Search for the cell housing the specified text and yield its (x, y) center coordinate. 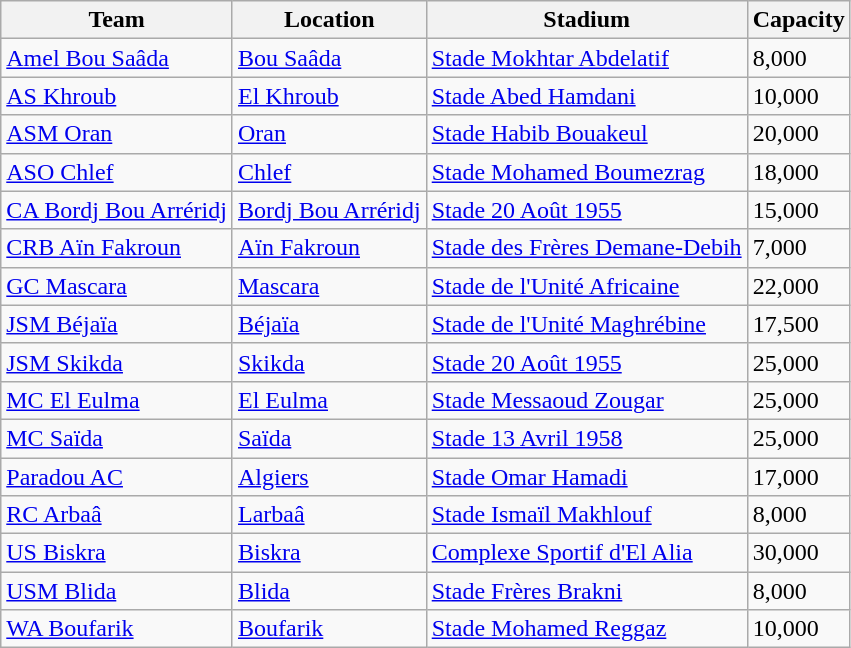
USM Blida (117, 591)
Stade Abed Hamdani (586, 96)
Béjaïa (329, 324)
AS Khroub (117, 96)
ASM Oran (117, 134)
Stade Mokhtar Abdelatif (586, 58)
Chlef (329, 172)
Stade Messaoud Zougar (586, 400)
Stade Omar Hamadi (586, 477)
Complexe Sportif d'El Alia (586, 553)
MC Saïda (117, 438)
Skikda (329, 362)
GC Mascara (117, 286)
Stade de l'Unité Africaine (586, 286)
7,000 (798, 248)
15,000 (798, 210)
17,500 (798, 324)
Stade des Frères Demane-Debih (586, 248)
CRB Aïn Fakroun (117, 248)
30,000 (798, 553)
18,000 (798, 172)
Stade Habib Bouakeul (586, 134)
Stade de l'Unité Maghrébine (586, 324)
Capacity (798, 20)
JSM Skikda (117, 362)
Amel Bou Saâda (117, 58)
El Eulma (329, 400)
Algiers (329, 477)
Stade Mohamed Reggaz (586, 629)
Aïn Fakroun (329, 248)
El Khroub (329, 96)
Stadium (586, 20)
Mascara (329, 286)
Location (329, 20)
WA Boufarik (117, 629)
US Biskra (117, 553)
17,000 (798, 477)
Stade Ismaïl Makhlouf (586, 515)
Paradou AC (117, 477)
JSM Béjaïa (117, 324)
Boufarik (329, 629)
Stade 13 Avril 1958 (586, 438)
Larbaâ (329, 515)
RC Arbaâ (117, 515)
ASO Chlef (117, 172)
Stade Frères Brakni (586, 591)
Bou Saâda (329, 58)
22,000 (798, 286)
20,000 (798, 134)
Saïda (329, 438)
Oran (329, 134)
Bordj Bou Arréridj (329, 210)
Biskra (329, 553)
MC El Eulma (117, 400)
Stade Mohamed Boumezrag (586, 172)
CA Bordj Bou Arréridj (117, 210)
Blida (329, 591)
Team (117, 20)
